Provide the (x, y) coordinate of the cell's center where the given text is located.  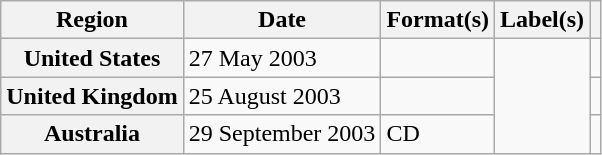
Format(s) (438, 20)
Region (92, 20)
29 September 2003 (282, 134)
Label(s) (542, 20)
CD (438, 134)
United Kingdom (92, 96)
25 August 2003 (282, 96)
Australia (92, 134)
United States (92, 58)
27 May 2003 (282, 58)
Date (282, 20)
